Output the (x, y) coordinate of the center of the cell containing the given text.  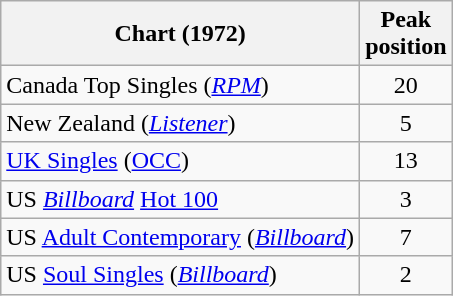
20 (406, 85)
Chart (1972) (180, 34)
5 (406, 123)
US Soul Singles (Billboard) (180, 275)
US Billboard Hot 100 (180, 199)
Peakposition (406, 34)
2 (406, 275)
13 (406, 161)
New Zealand (Listener) (180, 123)
7 (406, 237)
US Adult Contemporary (Billboard) (180, 237)
3 (406, 199)
Canada Top Singles (RPM) (180, 85)
UK Singles (OCC) (180, 161)
